Detect which cell encompasses the target text, then output its (X, Y) center coordinate. 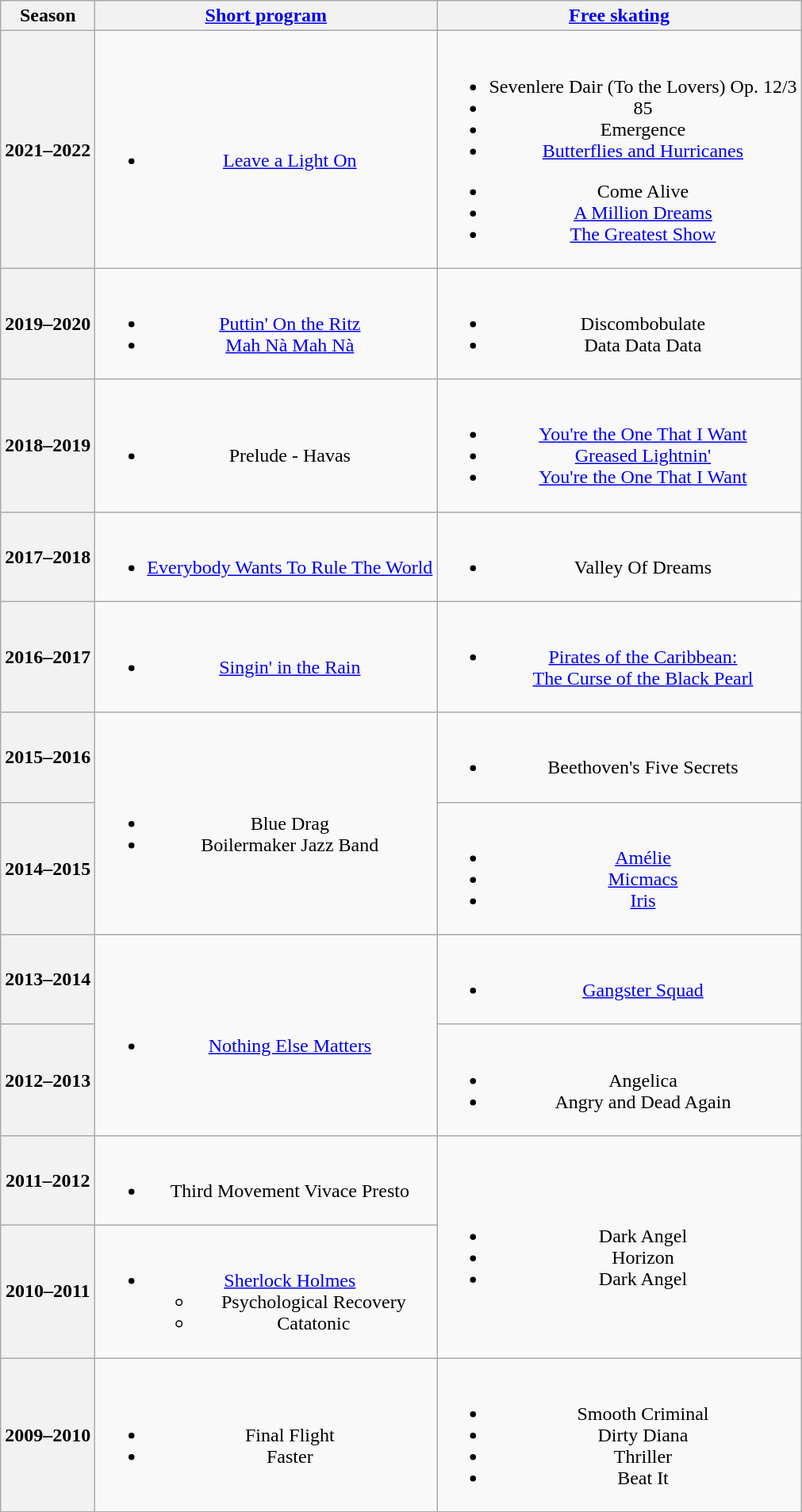
Dark Angel Horizon Dark Angel (619, 1246)
Nothing Else Matters (267, 1034)
Amélie Micmacs Iris (619, 868)
Final Flight Faster (267, 1435)
Valley Of Dreams (619, 557)
Sevenlere Dair (To the Lovers) Op. 12/3 85 Emergence Butterflies and Hurricanes Come AliveA Million DreamsThe Greatest Show (619, 149)
Angelica Angry and Dead Again (619, 1080)
2016–2017 (48, 657)
You're the One That I Want Greased Lightnin' You're the One That I Want (619, 446)
2018–2019 (48, 446)
Blue Drag Boilermaker Jazz Band (267, 823)
Puttin' On the Ritz Mah Nà Mah Nà (267, 324)
Short program (267, 16)
Pirates of the Caribbean:The Curse of the Black Pearl (619, 657)
2013–2014 (48, 979)
2015–2016 (48, 757)
2011–2012 (48, 1180)
Season (48, 16)
Third Movement Vivace Presto (267, 1180)
Sherlock Holmes Psychological RecoveryCatatonic (267, 1291)
2010–2011 (48, 1291)
2012–2013 (48, 1080)
Smooth Criminal Dirty Diana Thriller Beat It (619, 1435)
2009–2010 (48, 1435)
Everybody Wants To Rule The World (267, 557)
Prelude - Havas (267, 446)
2021–2022 (48, 149)
Free skating (619, 16)
2019–2020 (48, 324)
2017–2018 (48, 557)
DiscombobulateData Data Data (619, 324)
2014–2015 (48, 868)
Gangster Squad (619, 979)
Beethoven's Five Secrets (619, 757)
Singin' in the Rain (267, 657)
Leave a Light On (267, 149)
